Capture the cell that displays the provided text and extract its (X, Y) central coordinate. 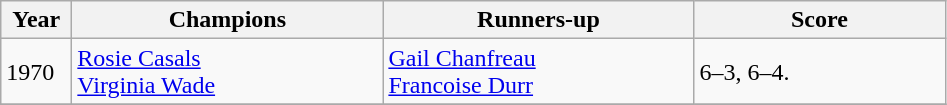
Runners-up (538, 20)
1970 (36, 72)
Rosie Casals Virginia Wade (228, 72)
Gail Chanfreau Francoise Durr (538, 72)
Champions (228, 20)
Score (820, 20)
Year (36, 20)
6–3, 6–4. (820, 72)
